Pinpoint the cell where the given text exists, returning its (x, y) midpoint coordinate. 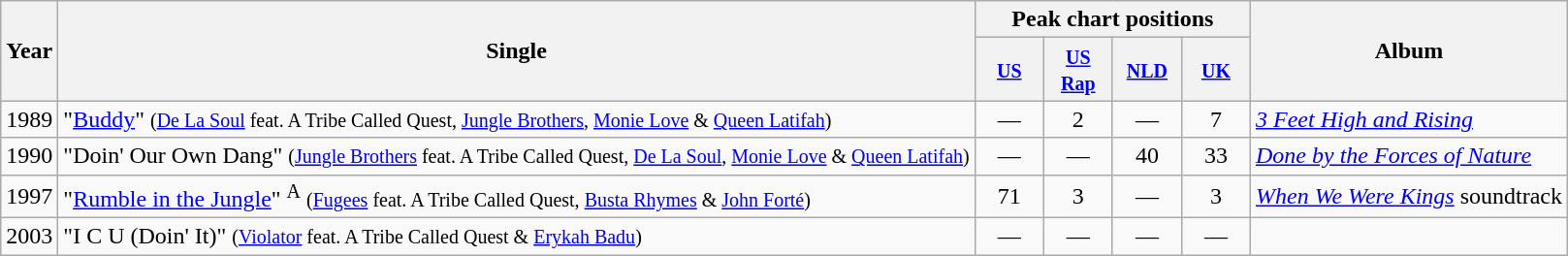
33 (1216, 156)
2003 (29, 237)
Peak chart positions (1112, 19)
US Rap (1078, 70)
40 (1146, 156)
Year (29, 50)
Album (1408, 50)
1997 (29, 196)
"Doin' Our Own Dang" (Jungle Brothers feat. A Tribe Called Quest, De La Soul, Monie Love & Queen Latifah) (516, 156)
"I C U (Doin' It)" (Violator feat. A Tribe Called Quest & Erykah Badu) (516, 237)
NLD (1146, 70)
Done by the Forces of Nature (1408, 156)
Single (516, 50)
"Rumble in the Jungle" A (Fugees feat. A Tribe Called Quest, Busta Rhymes & John Forté) (516, 196)
3 Feet High and Rising (1408, 119)
1990 (29, 156)
2 (1078, 119)
UK (1216, 70)
71 (1008, 196)
US (1008, 70)
7 (1216, 119)
1989 (29, 119)
When We Were Kings soundtrack (1408, 196)
"Buddy" (De La Soul feat. A Tribe Called Quest, Jungle Brothers, Monie Love & Queen Latifah) (516, 119)
